Locate the cell with the specified text and output its (x, y) center coordinate. 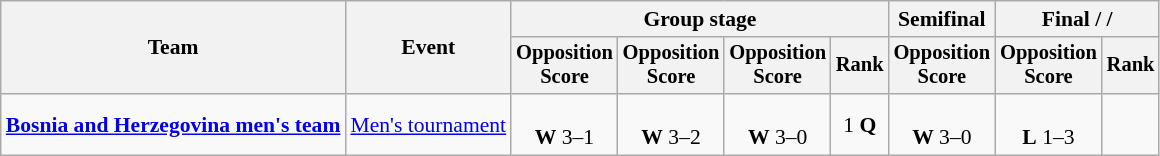
L 1–3 (1048, 124)
Team (174, 48)
W 3–1 (564, 124)
Bosnia and Herzegovina men's team (174, 124)
Semifinal (942, 19)
Event (428, 48)
W 3–2 (672, 124)
Final / / (1077, 19)
Men's tournament (428, 124)
Group stage (700, 19)
1 Q (860, 124)
